Return the [x, y] coordinate for the center point of the cell that contains the specified text.  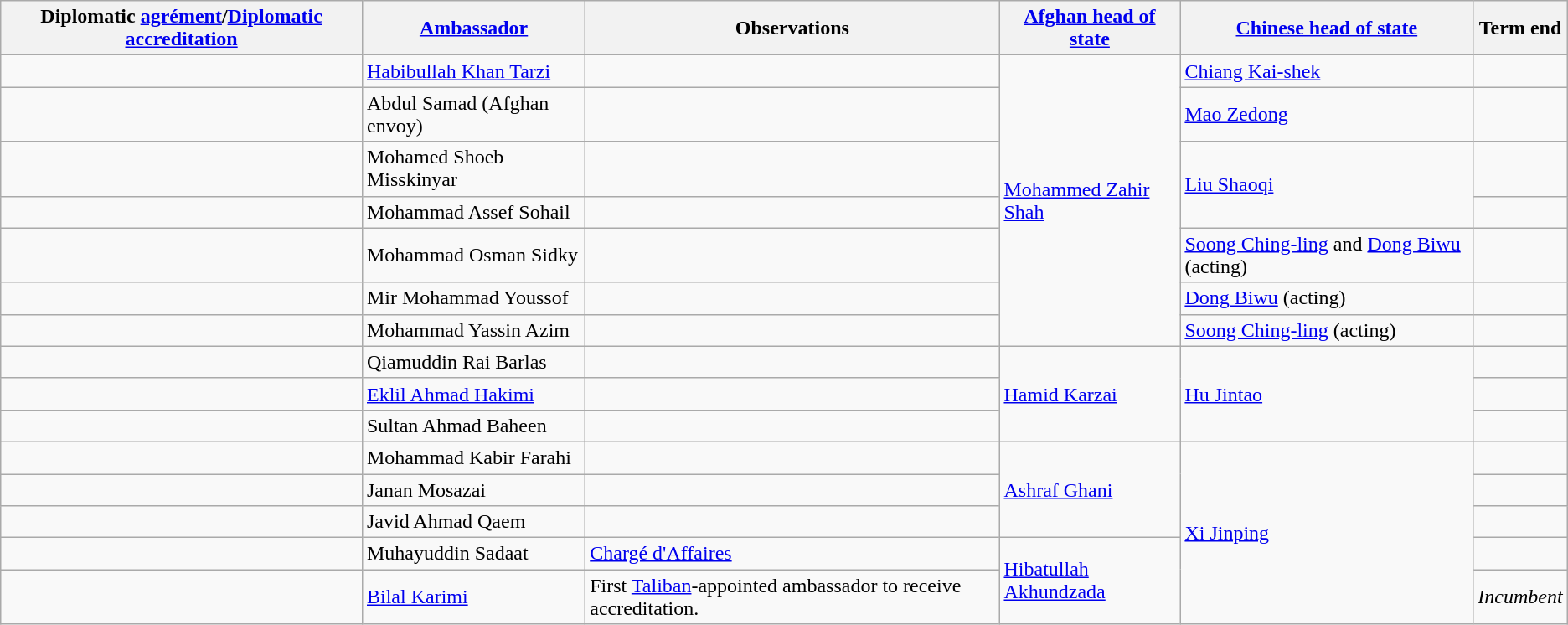
Qiamuddin Rai Barlas [473, 362]
Chargé d'Affaires [792, 554]
Afghan head of state [1090, 28]
Eklil Ahmad Hakimi [473, 394]
Liu Shaoqi [1327, 184]
Hibatullah Akhundzada [1090, 581]
Chiang Kai-shek [1327, 71]
Mir Mohammad Youssof [473, 298]
Mohammad Assef Sohail [473, 212]
Muhayuddin Sadaat [473, 554]
Observations [792, 28]
Incumbent [1520, 597]
First Taliban-appointed ambassador to receive accreditation. [792, 597]
Hamid Karzai [1090, 394]
Sultan Ahmad Baheen [473, 426]
Mohammad Yassin Azim [473, 330]
Hu Jintao [1327, 394]
Term end [1520, 28]
Mohammed Zahir Shah [1090, 201]
Soong Ching-ling (acting) [1327, 330]
Janan Mosazai [473, 490]
Mohammad Osman Sidky [473, 255]
Diplomatic agrément/Diplomatic accreditation [182, 28]
Mohammad Kabir Farahi [473, 457]
Habibullah Khan Tarzi [473, 71]
Abdul Samad (Afghan envoy) [473, 114]
Ashraf Ghani [1090, 489]
Javid Ahmad Qaem [473, 522]
Bilal Karimi [473, 597]
Ambassador [473, 28]
Chinese head of state [1327, 28]
Soong Ching-ling and Dong Biwu (acting) [1327, 255]
Dong Biwu (acting) [1327, 298]
Xi Jinping [1327, 533]
Mohamed Shoeb Misskinyar [473, 169]
Mao Zedong [1327, 114]
